Return the [X, Y] coordinate for the center point of the cell that contains the specified text.  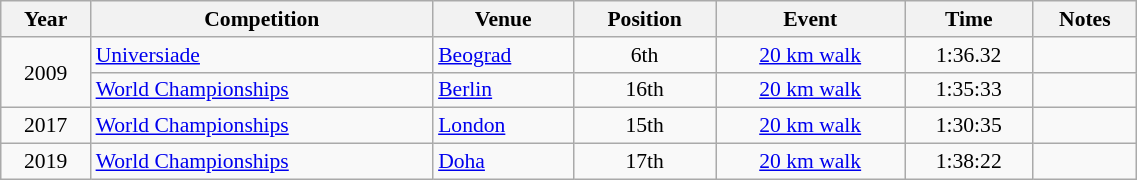
London [503, 126]
1:30:35 [969, 126]
2019 [46, 162]
Position [644, 19]
6th [644, 55]
17th [644, 162]
2017 [46, 126]
Notes [1085, 19]
Doha [503, 162]
Beograd [503, 55]
16th [644, 90]
Time [969, 19]
1:38:22 [969, 162]
Year [46, 19]
Event [810, 19]
2009 [46, 72]
15th [644, 126]
1:35:33 [969, 90]
Berlin [503, 90]
Competition [262, 19]
Universiade [262, 55]
1:36.32 [969, 55]
Venue [503, 19]
